Return the (x, y) coordinate for the center point of the cell that contains the specified text.  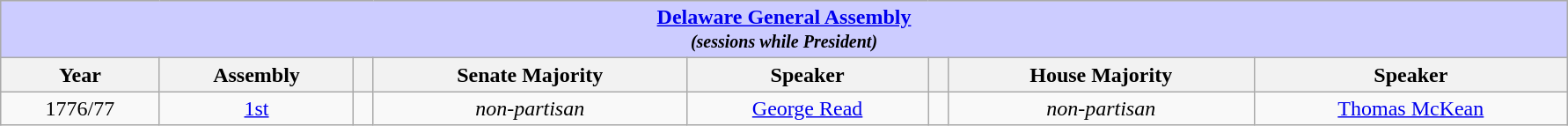
1776/77 (81, 108)
Delaware General Assembly (sessions while President) (785, 30)
1st (257, 108)
George Read (808, 108)
Assembly (257, 75)
Year (81, 75)
House Majority (1101, 75)
Thomas McKean (1410, 108)
Senate Majority (530, 75)
